Detect which cell encompasses the target text, then output its (X, Y) center coordinate. 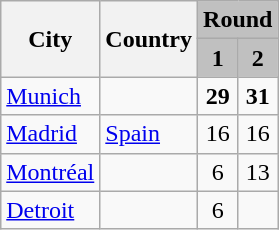
Montréal (50, 172)
29 (218, 96)
City (50, 39)
31 (258, 96)
13 (258, 172)
Munich (50, 96)
Spain (149, 134)
Round (238, 20)
2 (258, 58)
Country (149, 39)
Madrid (50, 134)
Detroit (50, 210)
1 (218, 58)
